Output the (x, y) coordinate of the center of the cell containing the given text.  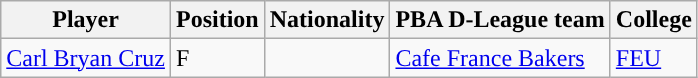
F (217, 58)
Nationality (327, 20)
Position (217, 20)
Carl Bryan Cruz (86, 58)
College (654, 20)
Cafe France Bakers (500, 58)
FEU (654, 58)
PBA D-League team (500, 20)
Player (86, 20)
